Identify which cell holds the provided text, then report its [X, Y] central coordinate. 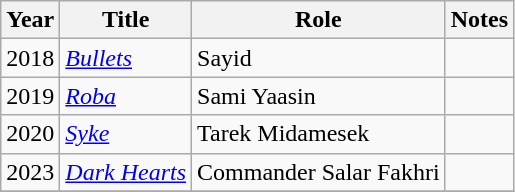
2019 [30, 96]
Tarek Midamesek [319, 134]
Bullets [126, 58]
2020 [30, 134]
Roba [126, 96]
Role [319, 20]
Title [126, 20]
Commander Salar Fakhri [319, 172]
Notes [479, 20]
Sayid [319, 58]
2018 [30, 58]
Sami Yaasin [319, 96]
Year [30, 20]
Dark Hearts [126, 172]
2023 [30, 172]
Syke [126, 134]
